Return (X, Y) of the center of cell containing provided text 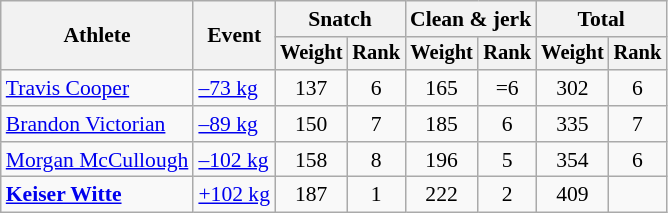
Morgan McCullough (98, 160)
Brandon Victorian (98, 124)
150 (311, 124)
302 (572, 88)
+102 kg (234, 195)
=6 (507, 88)
–73 kg (234, 88)
5 (507, 160)
Total (601, 19)
335 (572, 124)
Travis Cooper (98, 88)
2 (507, 195)
Keiser Witte (98, 195)
–102 kg (234, 160)
185 (442, 124)
137 (311, 88)
Athlete (98, 36)
187 (311, 195)
196 (442, 160)
354 (572, 160)
8 (376, 160)
–89 kg (234, 124)
Event (234, 36)
158 (311, 160)
Clean & jerk (470, 19)
1 (376, 195)
409 (572, 195)
Snatch (340, 19)
222 (442, 195)
165 (442, 88)
